Detect which cell encompasses the target text, then output its [x, y] center coordinate. 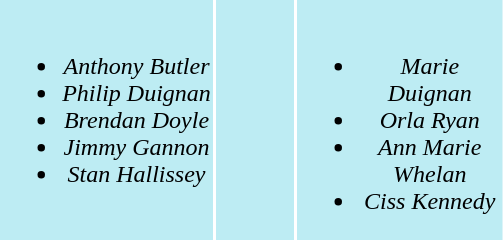
Anthony ButlerPhilip DuignanBrendan DoyleJimmy GannonStan Hallissey [106, 120]
Marie DuignanOrla RyanAnn Marie WhelanCiss Kennedy [400, 120]
